Determine the (X, Y) coordinate at the center of the cell enclosing the given text.  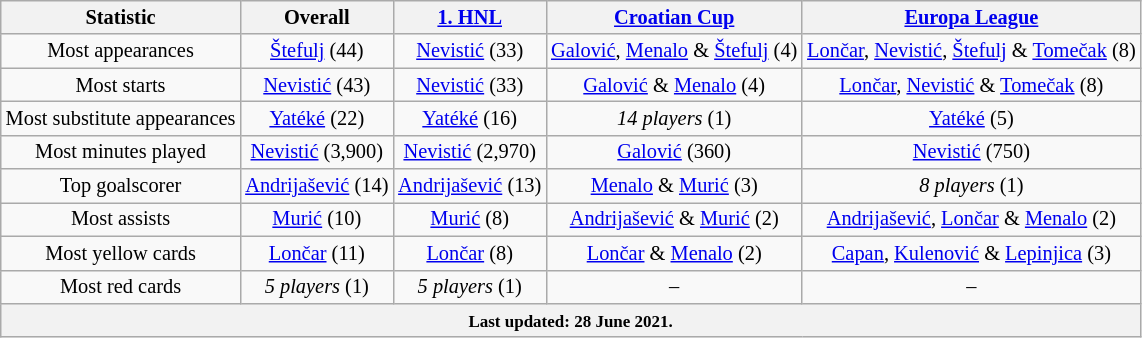
Menalo & Murić (3) (674, 186)
Andrijašević (14) (316, 186)
Statistic (121, 17)
Croatian Cup (674, 17)
Most yellow cards (121, 253)
Nevistić (2,970) (470, 152)
Most starts (121, 85)
Overall (316, 17)
Murić (8) (470, 219)
Most minutes played (121, 152)
Galović, Menalo & Štefulj (4) (674, 51)
Galović (360) (674, 152)
Nevistić (750) (971, 152)
Štefulj (44) (316, 51)
Most appearances (121, 51)
Murić (10) (316, 219)
Lončar, Nevistić, Štefulj & Tomečak (8) (971, 51)
Yatéké (5) (971, 118)
Nevistić (43) (316, 85)
Europa League (971, 17)
Andrijašević, Lončar & Menalo (2) (971, 219)
Most red cards (121, 287)
Lončar (8) (470, 253)
Yatéké (22) (316, 118)
Nevistić (3,900) (316, 152)
Lončar & Menalo (2) (674, 253)
1. HNL (470, 17)
Yatéké (16) (470, 118)
8 players (1) (971, 186)
Most substitute appearances (121, 118)
14 players (1) (674, 118)
Most assists (121, 219)
Lončar (11) (316, 253)
Last updated: 28 June 2021. (571, 320)
Andrijašević (13) (470, 186)
Top goalscorer (121, 186)
Capan, Kulenović & Lepinjica (3) (971, 253)
Lončar, Nevistić & Tomečak (8) (971, 85)
Galović & Menalo (4) (674, 85)
Andrijašević & Murić (2) (674, 219)
